Scan for the cell matching the given text and deliver its [X, Y] coordinate at center. 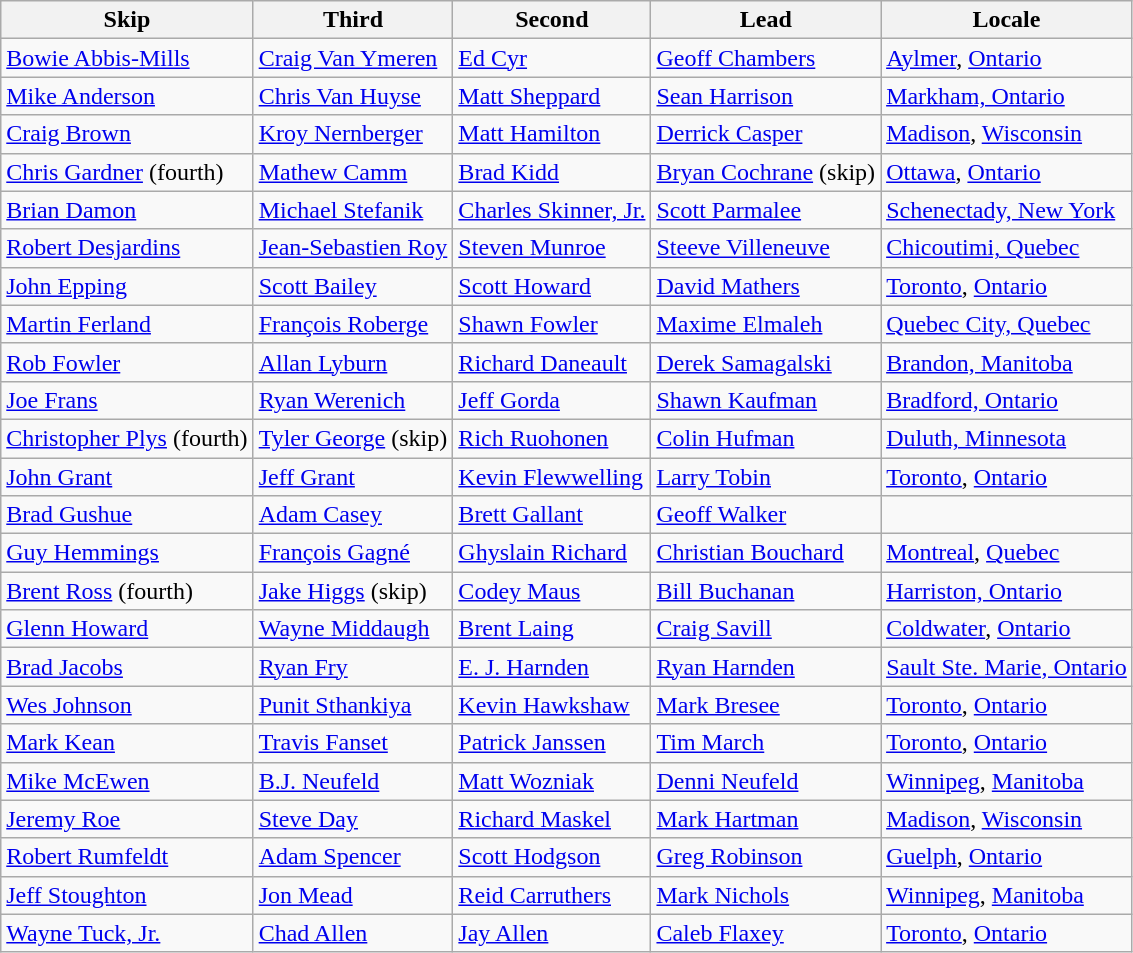
Chad Allen [353, 933]
Skip [127, 20]
Ryan Werenich [353, 400]
Richard Maskel [552, 819]
Brent Laing [552, 629]
Brad Gushue [127, 515]
Jeff Stoughton [127, 895]
Maxime Elmaleh [766, 324]
Guelph, Ontario [1007, 857]
Rich Ruohonen [552, 438]
Ghyslain Richard [552, 553]
Ed Cyr [552, 58]
Steeve Villeneuve [766, 248]
Christopher Plys (fourth) [127, 438]
Schenectady, New York [1007, 210]
Reid Carruthers [552, 895]
Jay Allen [552, 933]
Brent Ross (fourth) [127, 591]
E. J. Harnden [552, 667]
François Gagné [353, 553]
Kevin Hawkshaw [552, 705]
Kroy Nernberger [353, 134]
Duluth, Minnesota [1007, 438]
Greg Robinson [766, 857]
Jeff Grant [353, 477]
Mike Anderson [127, 96]
Chris Gardner (fourth) [127, 172]
Tyler George (skip) [353, 438]
Adam Casey [353, 515]
B.J. Neufeld [353, 781]
Jake Higgs (skip) [353, 591]
Scott Bailey [353, 286]
Mark Hartman [766, 819]
Jon Mead [353, 895]
Derrick Casper [766, 134]
Bill Buchanan [766, 591]
Robert Desjardins [127, 248]
Geoff Walker [766, 515]
Allan Lyburn [353, 362]
Mike McEwen [127, 781]
Wayne Middaugh [353, 629]
Bradford, Ontario [1007, 400]
Larry Tobin [766, 477]
Punit Sthankiya [353, 705]
Craig Brown [127, 134]
Mark Nichols [766, 895]
Mark Kean [127, 743]
Bowie Abbis-Mills [127, 58]
Matt Hamilton [552, 134]
Steven Munroe [552, 248]
Michael Stefanik [353, 210]
Second [552, 20]
Geoff Chambers [766, 58]
Locale [1007, 20]
Brandon, Manitoba [1007, 362]
Aylmer, Ontario [1007, 58]
Mark Bresee [766, 705]
Bryan Cochrane (skip) [766, 172]
Sault Ste. Marie, Ontario [1007, 667]
Denni Neufeld [766, 781]
Third [353, 20]
John Epping [127, 286]
Scott Hodgson [552, 857]
Ryan Harnden [766, 667]
Markham, Ontario [1007, 96]
Joe Frans [127, 400]
Glenn Howard [127, 629]
Craig Van Ymeren [353, 58]
Travis Fanset [353, 743]
Shawn Kaufman [766, 400]
Brett Gallant [552, 515]
Jeff Gorda [552, 400]
Sean Harrison [766, 96]
Codey Maus [552, 591]
Wes Johnson [127, 705]
Tim March [766, 743]
Matt Sheppard [552, 96]
David Mathers [766, 286]
Rob Fowler [127, 362]
Steve Day [353, 819]
Guy Hemmings [127, 553]
Charles Skinner, Jr. [552, 210]
François Roberge [353, 324]
Colin Hufman [766, 438]
Kevin Flewwelling [552, 477]
John Grant [127, 477]
Chicoutimi, Quebec [1007, 248]
Brad Jacobs [127, 667]
Ryan Fry [353, 667]
Coldwater, Ontario [1007, 629]
Shawn Fowler [552, 324]
Ottawa, Ontario [1007, 172]
Derek Samagalski [766, 362]
Jean-Sebastien Roy [353, 248]
Adam Spencer [353, 857]
Richard Daneault [552, 362]
Lead [766, 20]
Scott Howard [552, 286]
Christian Bouchard [766, 553]
Harriston, Ontario [1007, 591]
Martin Ferland [127, 324]
Robert Rumfeldt [127, 857]
Jeremy Roe [127, 819]
Patrick Janssen [552, 743]
Wayne Tuck, Jr. [127, 933]
Scott Parmalee [766, 210]
Brian Damon [127, 210]
Quebec City, Quebec [1007, 324]
Brad Kidd [552, 172]
Montreal, Quebec [1007, 553]
Caleb Flaxey [766, 933]
Mathew Camm [353, 172]
Craig Savill [766, 629]
Matt Wozniak [552, 781]
Chris Van Huyse [353, 96]
